Capture the cell that displays the provided text and extract its [X, Y] central coordinate. 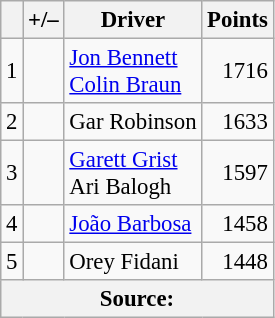
João Barbosa [133, 224]
1448 [238, 262]
1716 [238, 72]
Garett Grist Ari Balogh [133, 174]
4 [12, 224]
1633 [238, 122]
2 [12, 122]
Orey Fidani [133, 262]
Driver [133, 20]
1458 [238, 224]
+/– [44, 20]
Gar Robinson [133, 122]
Points [238, 20]
3 [12, 174]
5 [12, 262]
1 [12, 72]
Source: [137, 299]
Jon Bennett Colin Braun [133, 72]
1597 [238, 174]
